Provide the (X, Y) coordinate of the cell's center where the given text is located.  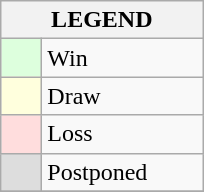
Win (122, 58)
Draw (122, 96)
Postponed (122, 172)
LEGEND (102, 20)
Loss (122, 134)
